Return the [x, y] coordinate for the center point of the cell that contains the specified text.  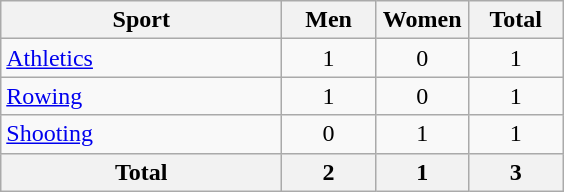
Men [329, 20]
Sport [142, 20]
3 [516, 172]
Women [422, 20]
2 [329, 172]
Shooting [142, 134]
Athletics [142, 58]
Rowing [142, 96]
